Detect which cell encompasses the target text, then output its [x, y] center coordinate. 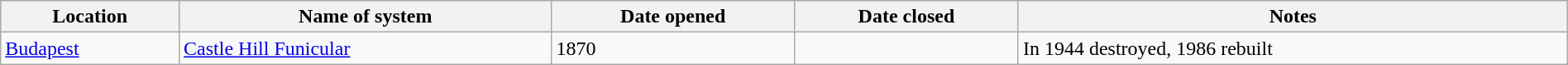
Date closed [906, 17]
Castle Hill Funicular [366, 48]
Name of system [366, 17]
Notes [1293, 17]
Date opened [673, 17]
In 1944 destroyed, 1986 rebuilt [1293, 48]
1870 [673, 48]
Budapest [90, 48]
Location [90, 17]
